Provide the [X, Y] coordinate of the cell's center where the given text is located.  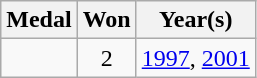
2 [106, 58]
1997, 2001 [196, 58]
Medal [39, 20]
Year(s) [196, 20]
Won [106, 20]
